Identify which cell holds the provided text, then report its (X, Y) central coordinate. 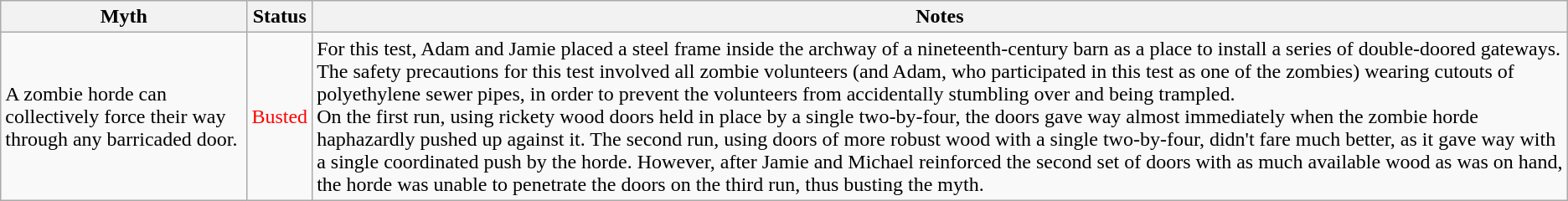
Status (280, 17)
Busted (280, 116)
A zombie horde can collectively force their way through any barricaded door. (124, 116)
Myth (124, 17)
Notes (940, 17)
